Find where the given text appears and provide that cell's center as (x, y) coordinate. 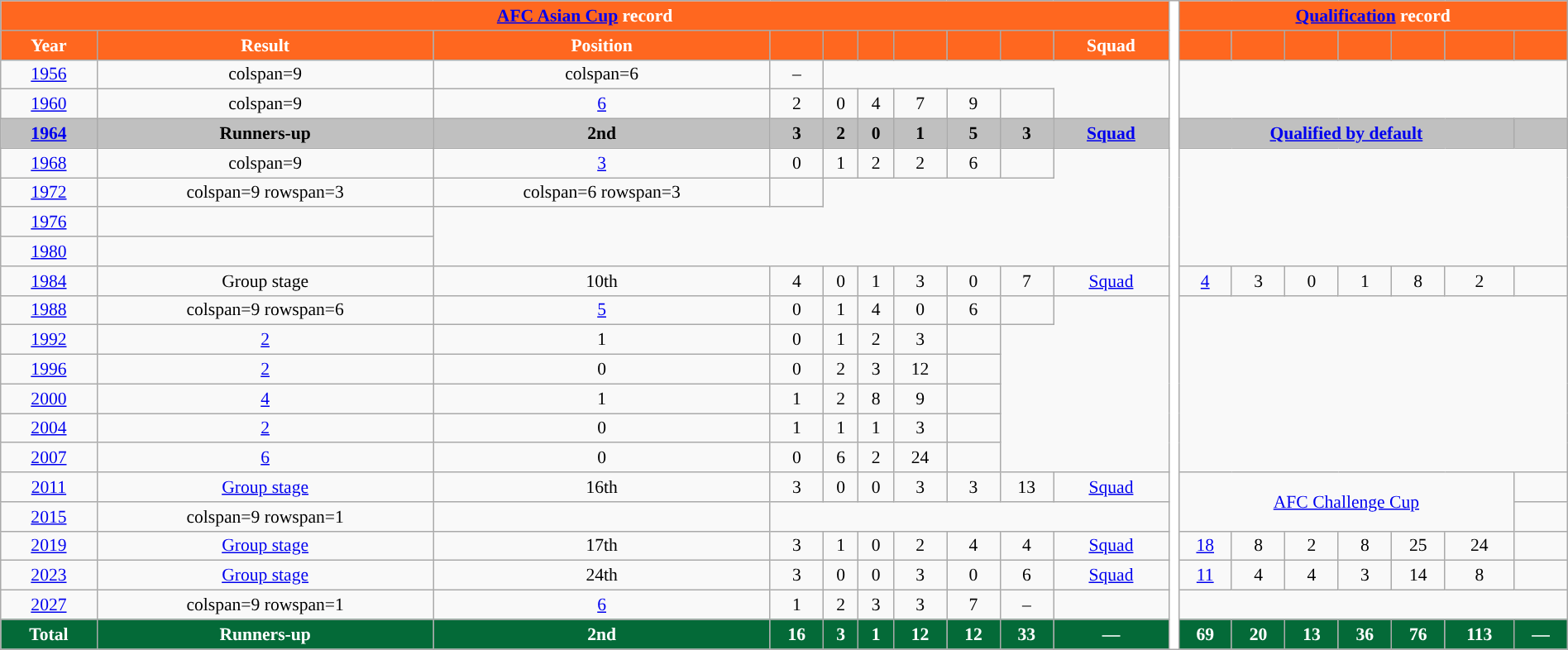
25 (1418, 546)
113 (1480, 634)
2023 (49, 576)
1960 (49, 104)
1972 (49, 193)
colspan=9 rowspan=6 (265, 310)
1984 (49, 281)
Qualified by default (1346, 134)
colspan=6 rowspan=3 (602, 193)
1956 (49, 74)
2007 (49, 458)
1964 (49, 134)
2004 (49, 428)
33 (1026, 634)
1968 (49, 163)
2019 (49, 546)
1996 (49, 370)
11 (1205, 576)
76 (1418, 634)
Year (49, 45)
Position (602, 45)
17th (602, 546)
14 (1418, 576)
2027 (49, 605)
Result (265, 45)
16 (796, 634)
Qualification record (1373, 16)
2011 (49, 487)
AFC Asian Cup record (586, 16)
Total (49, 634)
1992 (49, 340)
36 (1365, 634)
69 (1205, 634)
2015 (49, 517)
1976 (49, 222)
1980 (49, 251)
colspan=6 (602, 74)
1988 (49, 310)
18 (1205, 546)
2000 (49, 399)
20 (1258, 634)
AFC Challenge Cup (1346, 501)
16th (602, 487)
10th (602, 281)
24th (602, 576)
colspan=9 rowspan=3 (265, 193)
